Determine the [x, y] coordinate at the center of the cell enclosing the given text.  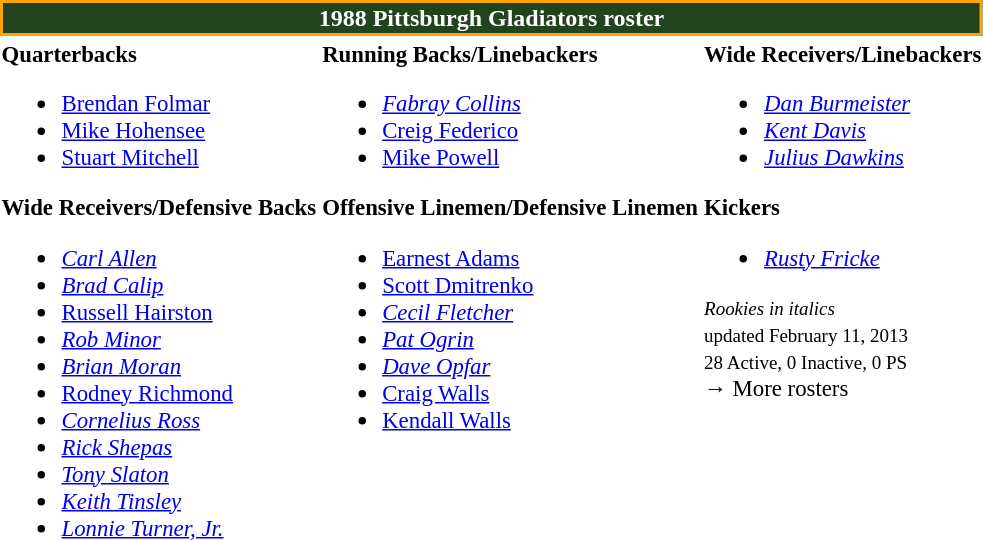
1988 Pittsburgh Gladiators roster [492, 18]
